Provide the (X, Y) coordinate of the cell's center where the given text is located.  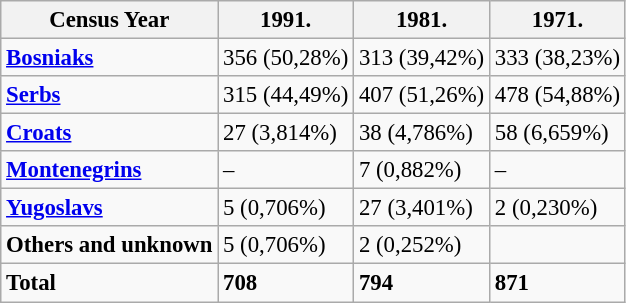
313 (39,42%) (422, 58)
Montenegrins (110, 170)
Yugoslavs (110, 208)
27 (3,401%) (422, 208)
1971. (558, 20)
Croats (110, 133)
407 (51,26%) (422, 95)
27 (3,814%) (286, 133)
871 (558, 283)
58 (6,659%) (558, 133)
Bosniaks (110, 58)
708 (286, 283)
478 (54,88%) (558, 95)
356 (50,28%) (286, 58)
2 (0,230%) (558, 208)
333 (38,23%) (558, 58)
1991. (286, 20)
1981. (422, 20)
Total (110, 283)
Census Year (110, 20)
7 (0,882%) (422, 170)
38 (4,786%) (422, 133)
Serbs (110, 95)
794 (422, 283)
2 (0,252%) (422, 245)
315 (44,49%) (286, 95)
Others and unknown (110, 245)
